For the text-containing cell, return its midpoint in (X, Y) coordinate format. 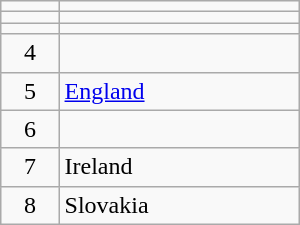
7 (30, 167)
5 (30, 91)
4 (30, 53)
Slovakia (179, 205)
8 (30, 205)
Ireland (179, 167)
6 (30, 129)
England (179, 91)
